Scan for the cell matching the given text and deliver its [x, y] coordinate at center. 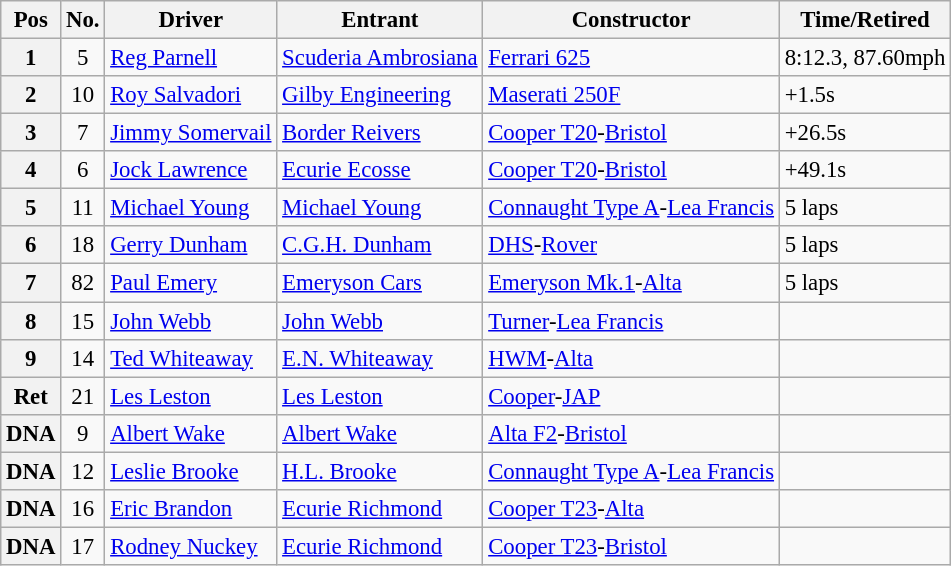
15 [83, 321]
Gerry Dunham [191, 245]
Eric Brandon [191, 509]
12 [83, 471]
8 [31, 321]
Paul Emery [191, 283]
Time/Retired [864, 20]
Emeryson Mk.1-Alta [631, 283]
2 [31, 95]
82 [83, 283]
Turner-Lea Francis [631, 321]
Cooper T23-Bristol [631, 546]
10 [83, 95]
Gilby Engineering [380, 95]
Ferrari 625 [631, 58]
HWM-Alta [631, 358]
+49.1s [864, 170]
8:12.3, 87.60mph [864, 58]
C.G.H. Dunham [380, 245]
14 [83, 358]
1 [31, 58]
Jock Lawrence [191, 170]
18 [83, 245]
17 [83, 546]
No. [83, 20]
21 [83, 396]
Rodney Nuckey [191, 546]
16 [83, 509]
Leslie Brooke [191, 471]
Constructor [631, 20]
Border Reivers [380, 133]
Entrant [380, 20]
H.L. Brooke [380, 471]
DHS-Rover [631, 245]
Driver [191, 20]
11 [83, 208]
+1.5s [864, 95]
4 [31, 170]
+26.5s [864, 133]
Emeryson Cars [380, 283]
3 [31, 133]
Reg Parnell [191, 58]
Cooper-JAP [631, 396]
Maserati 250F [631, 95]
E.N. Whiteaway [380, 358]
Jimmy Somervail [191, 133]
Alta F2-Bristol [631, 433]
Ted Whiteaway [191, 358]
Roy Salvadori [191, 95]
Cooper T23-Alta [631, 509]
Ecurie Ecosse [380, 170]
Pos [31, 20]
Ret [31, 396]
Scuderia Ambrosiana [380, 58]
